Capture the cell that displays the provided text and extract its (X, Y) central coordinate. 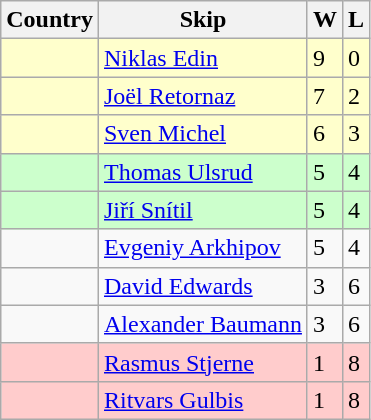
0 (356, 58)
Evgeniy Arkhipov (202, 248)
Rasmus Stjerne (202, 362)
Jiří Snítil (202, 210)
9 (324, 58)
Joël Retornaz (202, 96)
Ritvars Gulbis (202, 400)
L (356, 20)
Skip (202, 20)
Country (50, 20)
Alexander Baumann (202, 324)
2 (356, 96)
Thomas Ulsrud (202, 172)
David Edwards (202, 286)
Sven Michel (202, 134)
W (324, 20)
7 (324, 96)
Niklas Edin (202, 58)
